Locate the cell with the specified text and output its (X, Y) center coordinate. 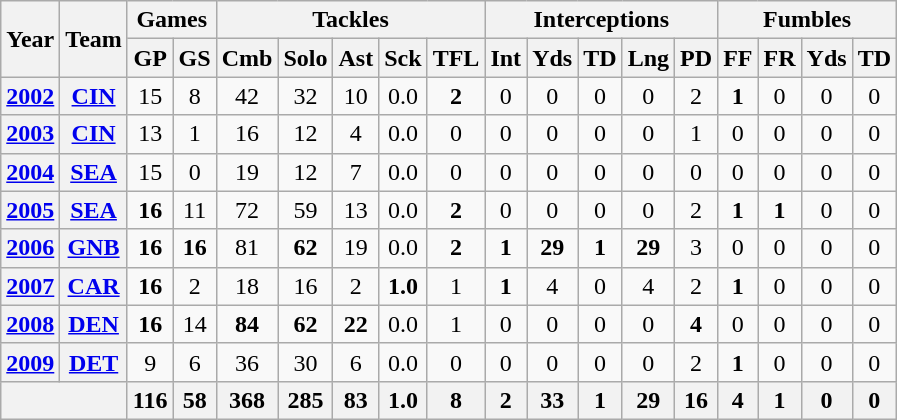
Sck (403, 58)
Interceptions (602, 20)
84 (247, 324)
9 (150, 362)
GP (150, 58)
Games (172, 20)
PD (696, 58)
7 (356, 172)
14 (194, 324)
2003 (30, 134)
Tackles (350, 20)
TFL (456, 58)
2008 (30, 324)
2007 (30, 286)
58 (194, 400)
Int (506, 58)
Solo (306, 58)
116 (150, 400)
18 (247, 286)
CAR (94, 286)
3 (696, 248)
Year (30, 39)
DEN (94, 324)
42 (247, 96)
GS (194, 58)
GNB (94, 248)
2009 (30, 362)
2005 (30, 210)
285 (306, 400)
10 (356, 96)
11 (194, 210)
2004 (30, 172)
59 (306, 210)
22 (356, 324)
72 (247, 210)
Lng (648, 58)
Ast (356, 58)
30 (306, 362)
2002 (30, 96)
83 (356, 400)
FR (780, 58)
Fumbles (808, 20)
32 (306, 96)
33 (552, 400)
36 (247, 362)
Team (94, 39)
DET (94, 362)
368 (247, 400)
Cmb (247, 58)
81 (247, 248)
FF (738, 58)
2006 (30, 248)
